Return [x, y] of the center of cell containing provided text 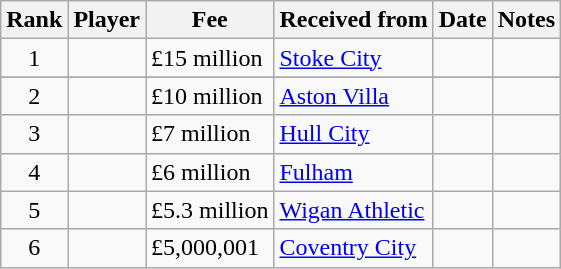
Stoke City [354, 58]
4 [34, 172]
Rank [34, 20]
£7 million [210, 134]
Coventry City [354, 248]
Hull City [354, 134]
Fee [210, 20]
5 [34, 210]
Wigan Athletic [354, 210]
2 [34, 96]
6 [34, 248]
Received from [354, 20]
£5,000,001 [210, 248]
1 [34, 58]
Player [107, 20]
Fulham [354, 172]
£15 million [210, 58]
Aston Villa [354, 96]
£10 million [210, 96]
£6 million [210, 172]
£5.3 million [210, 210]
Notes [526, 20]
Date [462, 20]
3 [34, 134]
